Identify which cell holds the provided text, then report its (x, y) central coordinate. 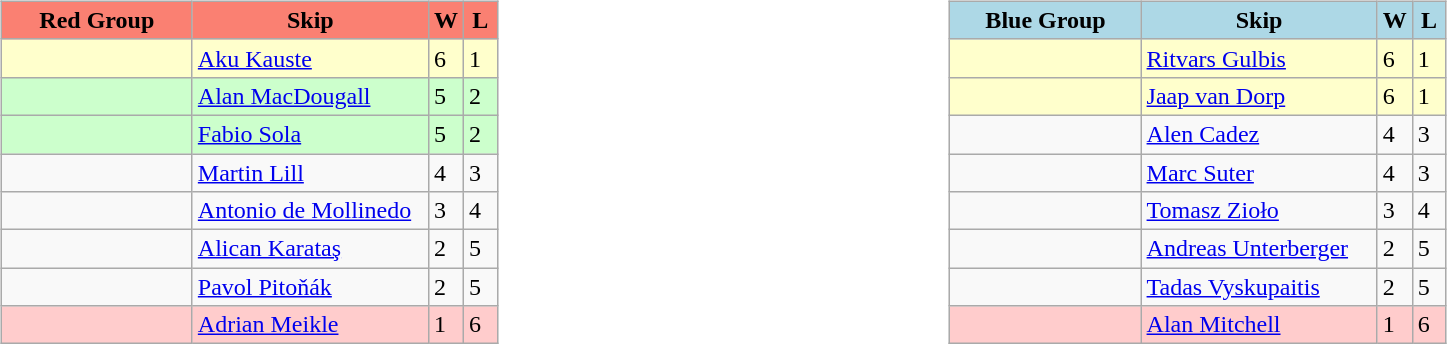
Antonio de Mollinedo (310, 211)
Martin Lill (310, 173)
Alan Mitchell (1259, 325)
Fabio Sola (310, 134)
Marc Suter (1259, 173)
Alican Karataş (310, 249)
Jaap van Dorp (1259, 96)
Adrian Meikle (310, 325)
Andreas Unterberger (1259, 249)
Alen Cadez (1259, 134)
Tadas Vyskupaitis (1259, 287)
Pavol Pitoňák (310, 287)
Aku Kauste (310, 58)
Alan MacDougall (310, 96)
Red Group (96, 20)
Blue Group (1046, 20)
Tomasz Zioło (1259, 211)
Ritvars Gulbis (1259, 58)
